Identify which cell holds the provided text, then report its [x, y] central coordinate. 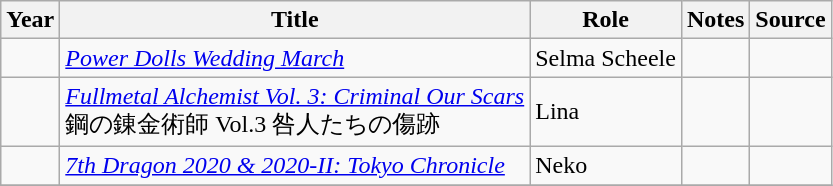
Lina [606, 112]
Source [790, 20]
Role [606, 20]
Selma Scheele [606, 58]
Notes [715, 20]
Fullmetal Alchemist Vol. 3: Criminal Our Scars鋼の錬金術師 Vol.3 咎人たちの傷跡 [295, 112]
Title [295, 20]
Neko [606, 165]
Power Dolls Wedding March [295, 58]
Year [30, 20]
7th Dragon 2020 & 2020-II: Tokyo Chronicle [295, 165]
